Return (x, y) of the center of cell containing provided text 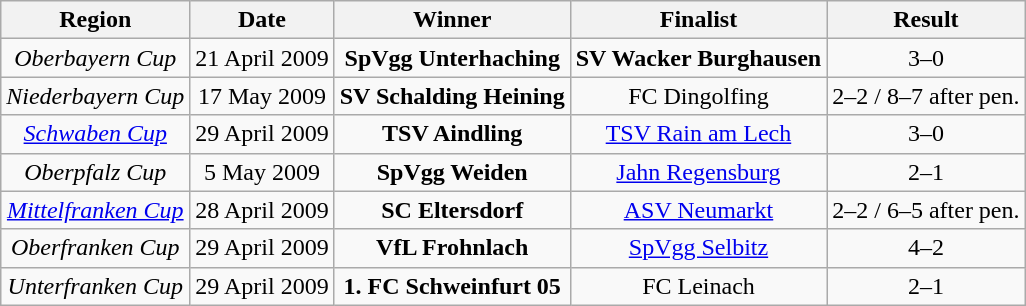
Oberfranken Cup (96, 248)
Result (926, 20)
ASV Neumarkt (698, 210)
Oberpfalz Cup (96, 172)
Jahn Regensburg (698, 172)
SC Eltersdorf (452, 210)
Mittelfranken Cup (96, 210)
Unterfranken Cup (96, 286)
SpVgg Weiden (452, 172)
SpVgg Selbitz (698, 248)
FC Dingolfing (698, 96)
VfL Frohnlach (452, 248)
2–2 / 6–5 after pen. (926, 210)
SV Wacker Burghausen (698, 58)
Finalist (698, 20)
SpVgg Unterhaching (452, 58)
4–2 (926, 248)
Schwaben Cup (96, 134)
1. FC Schweinfurt 05 (452, 286)
21 April 2009 (262, 58)
SV Schalding Heining (452, 96)
17 May 2009 (262, 96)
Winner (452, 20)
Region (96, 20)
Date (262, 20)
TSV Rain am Lech (698, 134)
Niederbayern Cup (96, 96)
Oberbayern Cup (96, 58)
28 April 2009 (262, 210)
2–2 / 8–7 after pen. (926, 96)
TSV Aindling (452, 134)
5 May 2009 (262, 172)
FC Leinach (698, 286)
